From the cell containing the given text, extract its center point as [x, y] coordinate. 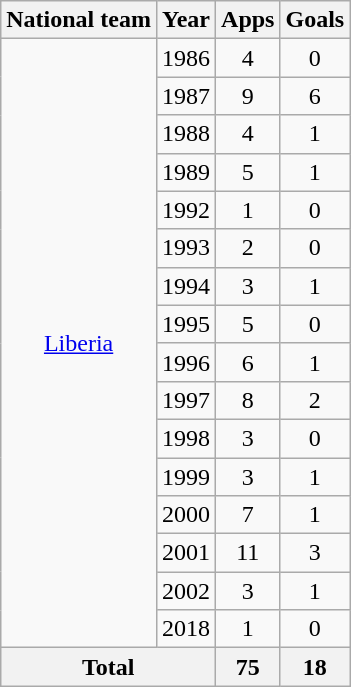
7 [248, 515]
1994 [186, 286]
11 [248, 553]
1989 [186, 172]
75 [248, 667]
1987 [186, 96]
1997 [186, 400]
Total [108, 667]
2001 [186, 553]
Goals [315, 20]
1993 [186, 248]
1999 [186, 477]
1998 [186, 438]
2002 [186, 591]
9 [248, 96]
Liberia [79, 344]
1986 [186, 58]
1996 [186, 362]
Apps [248, 20]
1995 [186, 324]
2000 [186, 515]
National team [79, 20]
Year [186, 20]
18 [315, 667]
8 [248, 400]
1988 [186, 134]
2018 [186, 629]
1992 [186, 210]
